Capture the cell that displays the provided text and extract its (x, y) central coordinate. 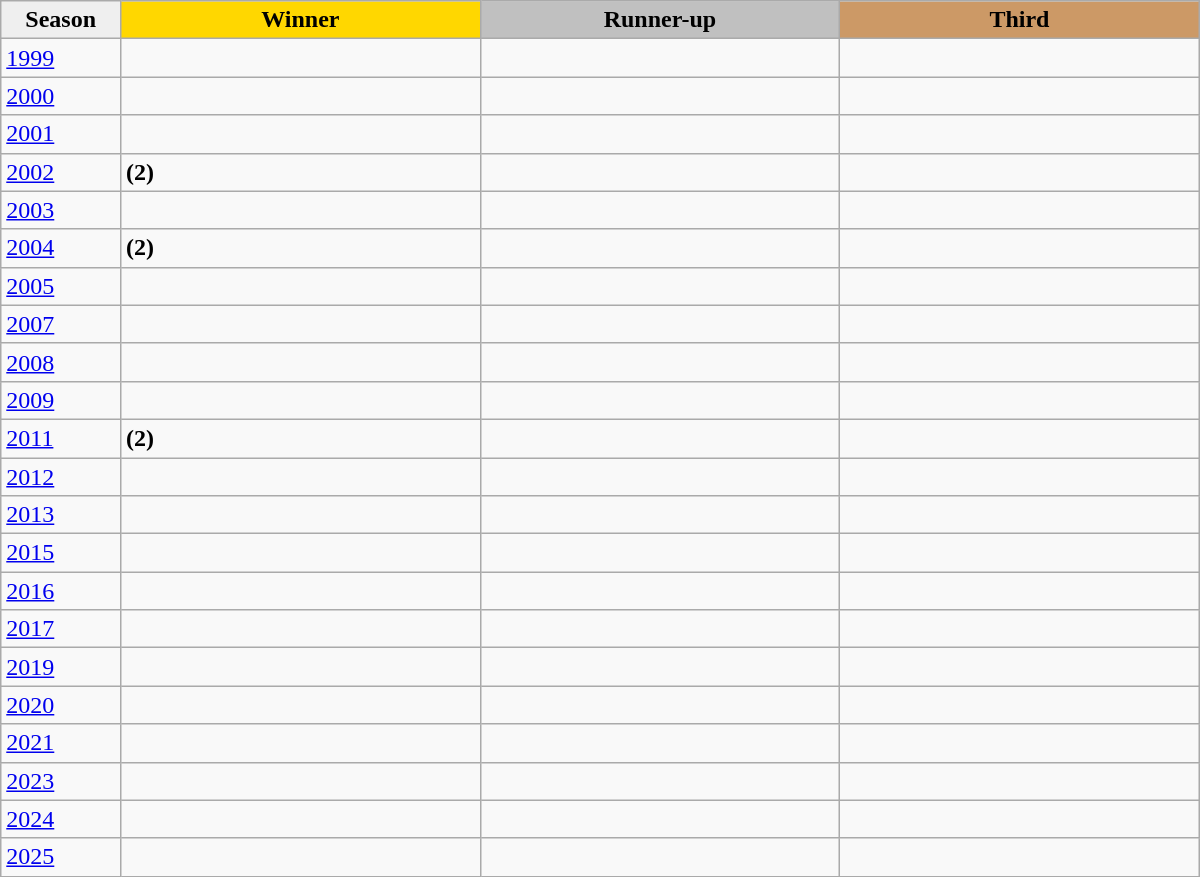
2015 (61, 553)
2009 (61, 400)
2000 (61, 96)
2002 (61, 172)
2007 (61, 324)
2003 (61, 210)
2016 (61, 591)
Season (61, 20)
2001 (61, 134)
1999 (61, 58)
2023 (61, 781)
Third (1020, 20)
2013 (61, 515)
2011 (61, 438)
2012 (61, 477)
2020 (61, 705)
2019 (61, 667)
2008 (61, 362)
Runner-up (660, 20)
2025 (61, 857)
2005 (61, 286)
2017 (61, 629)
2004 (61, 248)
2024 (61, 819)
2021 (61, 743)
Winner (301, 20)
